Pinpoint the cell where the given text exists, returning its [x, y] midpoint coordinate. 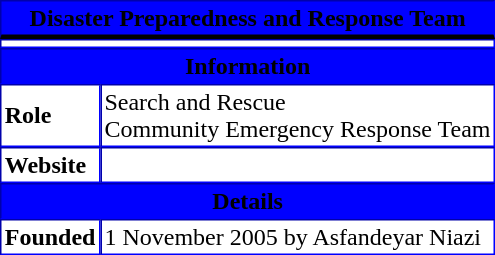
Role [50, 116]
Details [248, 201]
Disaster Preparedness and Response Team [248, 20]
1 November 2005 by Asfandeyar Niazi [298, 237]
Website [50, 165]
Search and Rescue Community Emergency Response Team [298, 116]
Founded [50, 237]
Information [248, 66]
